Pinpoint the cell where the given text exists, returning its (x, y) midpoint coordinate. 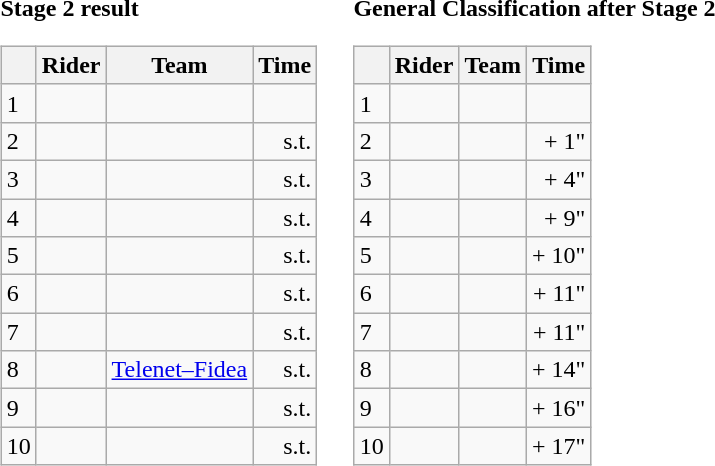
+ 16" (558, 408)
+ 4" (558, 179)
+ 14" (558, 370)
+ 17" (558, 446)
Telenet–Fidea (180, 370)
+ 1" (558, 141)
+ 9" (558, 217)
+ 10" (558, 256)
